Scan for the cell matching the given text and deliver its [X, Y] coordinate at center. 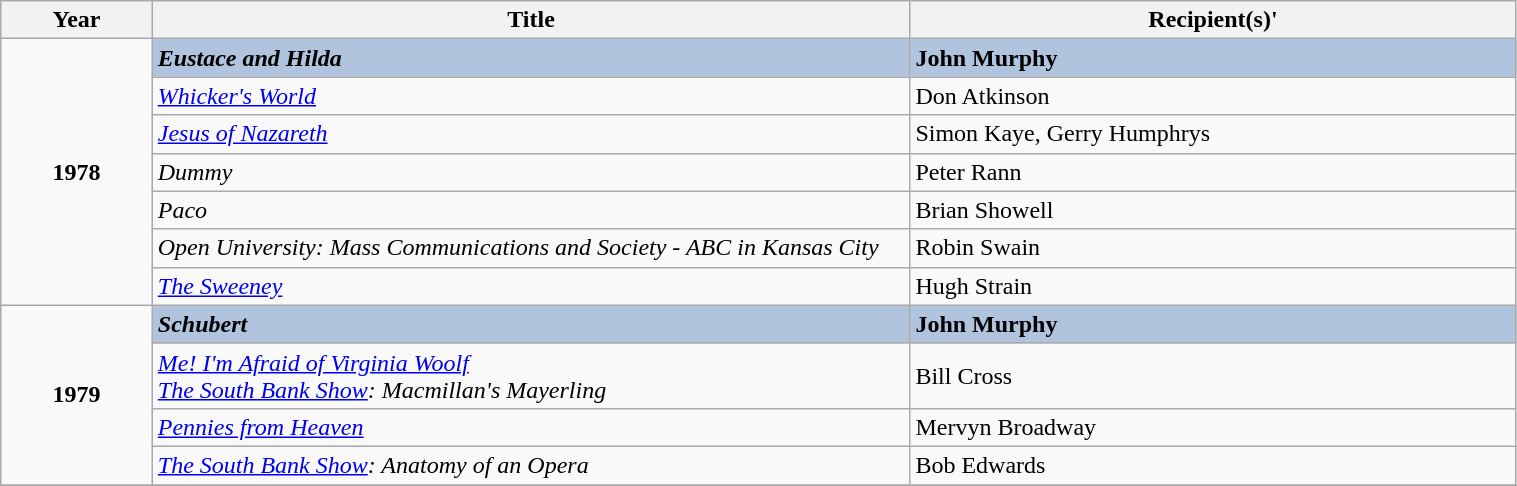
Simon Kaye, Gerry Humphrys [1213, 134]
Jesus of Nazareth [531, 134]
Don Atkinson [1213, 96]
Open University: Mass Communications and Society - ABC in Kansas City [531, 248]
Pennies from Heaven [531, 427]
The South Bank Show: Anatomy of an Opera [531, 465]
Hugh Strain [1213, 286]
Mervyn Broadway [1213, 427]
Schubert [531, 324]
Robin Swain [1213, 248]
Bob Edwards [1213, 465]
Brian Showell [1213, 210]
The Sweeney [531, 286]
Eustace and Hilda [531, 58]
Bill Cross [1213, 376]
Dummy [531, 172]
1978 [77, 172]
Recipient(s)' [1213, 20]
Title [531, 20]
Me! I'm Afraid of Virginia WoolfThe South Bank Show: Macmillan's Mayerling [531, 376]
Paco [531, 210]
Year [77, 20]
Peter Rann [1213, 172]
1979 [77, 394]
Whicker's World [531, 96]
